Return the (x, y) coordinate for the center point of the cell that contains the specified text.  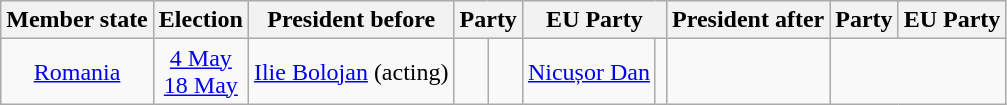
President after (748, 20)
Ilie Bolojan (acting) (351, 72)
Election (200, 20)
President before (351, 20)
4 May18 May (200, 72)
Member state (78, 20)
Nicușor Dan (588, 72)
Romania (78, 72)
